Locate the cell with the specified text and output its [x, y] center coordinate. 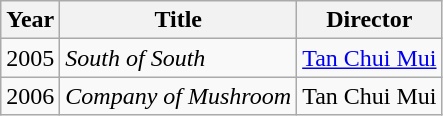
Director [370, 20]
South of South [178, 58]
Company of Mushroom [178, 96]
2006 [30, 96]
Year [30, 20]
2005 [30, 58]
Title [178, 20]
